Determine the [X, Y] coordinate at the center of the cell enclosing the given text.  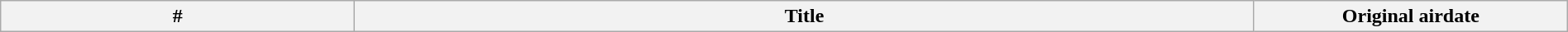
Title [805, 16]
Original airdate [1411, 16]
# [178, 16]
